From the cell containing the given text, extract its center point as [X, Y] coordinate. 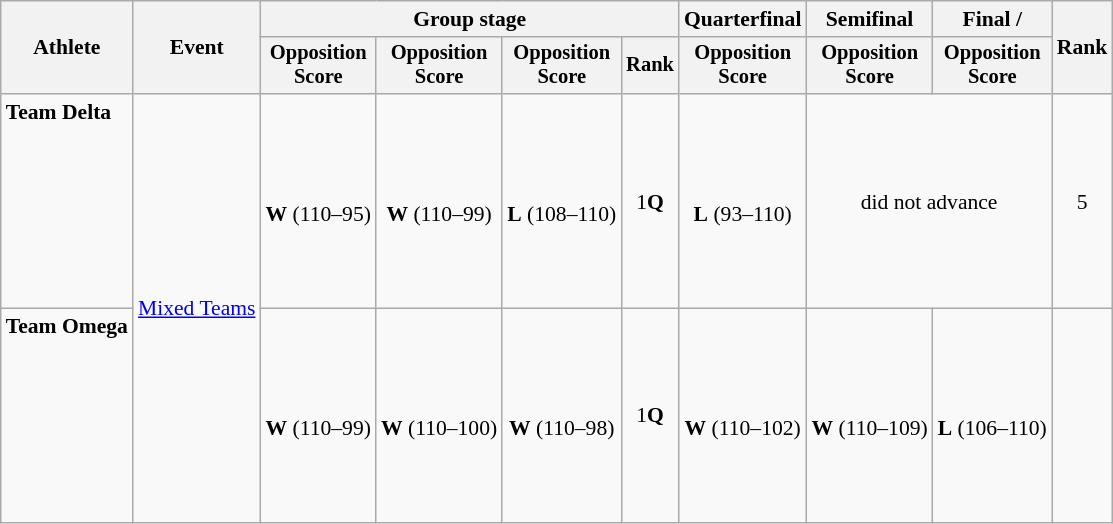
L (108–110) [562, 201]
Athlete [67, 48]
W (110–100) [439, 416]
W (110–95) [318, 201]
W (110–109) [869, 416]
did not advance [928, 201]
L (93–110) [743, 201]
Event [197, 48]
Team Omega [67, 416]
Team Delta [67, 201]
5 [1082, 201]
Mixed Teams [197, 308]
Group stage [470, 19]
L (106–110) [992, 416]
Final / [992, 19]
W (110–98) [562, 416]
Semifinal [869, 19]
Quarterfinal [743, 19]
W (110–102) [743, 416]
